Pinpoint the cell where the given text exists, returning its [X, Y] midpoint coordinate. 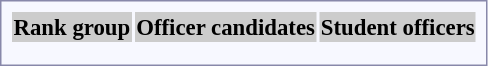
Student officers [398, 27]
Rank group [72, 27]
Officer candidates [226, 27]
